Detect which cell encompasses the target text, then output its (X, Y) center coordinate. 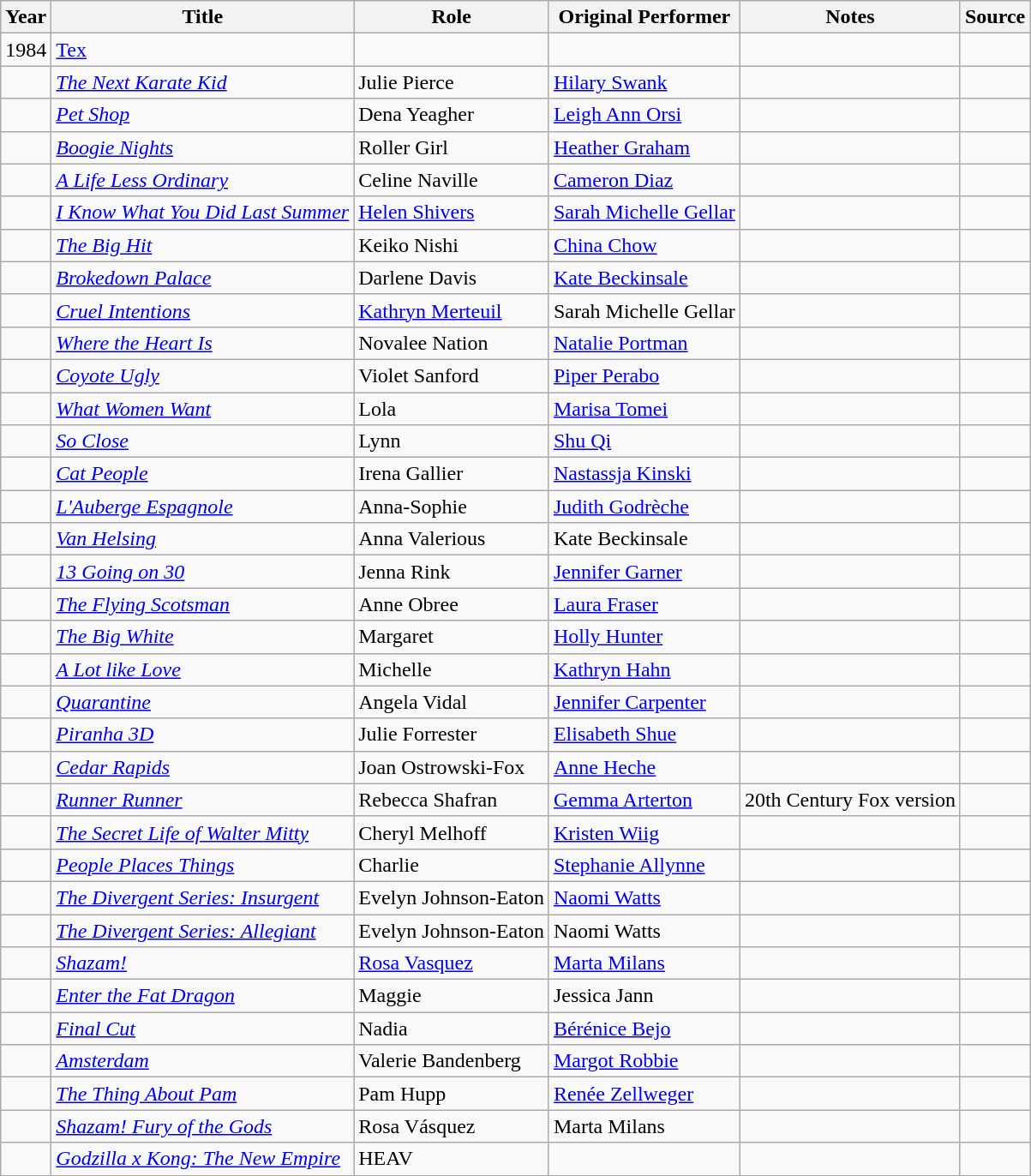
Amsterdam (202, 1061)
Gemma Arterton (644, 800)
Piper Perabo (644, 375)
Helen Shivers (452, 213)
Jennifer Carpenter (644, 702)
Joan Ostrowski-Fox (452, 767)
The Flying Scotsman (202, 604)
Anna-Sophie (452, 507)
Laura Fraser (644, 604)
Cat People (202, 474)
Angela Vidal (452, 702)
Jenna Rink (452, 572)
A Life Less Ordinary (202, 180)
Dena Yeagher (452, 115)
Charlie (452, 865)
Brokedown Palace (202, 278)
People Places Things (202, 865)
Cruel Intentions (202, 310)
Rosa Vasquez (452, 963)
Pam Hupp (452, 1094)
Roller Girl (452, 147)
The Big White (202, 637)
13 Going on 30 (202, 572)
Judith Godrèche (644, 507)
Title (202, 17)
Godzilla x Kong: The New Empire (202, 1159)
Year (26, 17)
China Chow (644, 245)
Tex (202, 50)
Kathryn Merteuil (452, 310)
Heather Graham (644, 147)
Rosa Vásquez (452, 1126)
Original Performer (644, 17)
Novalee Nation (452, 343)
A Lot like Love (202, 669)
Holly Hunter (644, 637)
Anna Valerious (452, 539)
Nastassja Kinski (644, 474)
1984 (26, 50)
Celine Naville (452, 180)
Cheryl Melhoff (452, 832)
Cameron Diaz (644, 180)
Shu Qi (644, 441)
Violet Sanford (452, 375)
Darlene Davis (452, 278)
The Big Hit (202, 245)
What Women Want (202, 409)
So Close (202, 441)
Rebecca Shafran (452, 800)
Anne Obree (452, 604)
Shazam! (202, 963)
Irena Gallier (452, 474)
Jennifer Garner (644, 572)
Renée Zellweger (644, 1094)
Kristen Wiig (644, 832)
Natalie Portman (644, 343)
The Divergent Series: Allegiant (202, 930)
Bérénice Bejo (644, 1029)
Final Cut (202, 1029)
Shazam! Fury of the Gods (202, 1126)
Keiko Nishi (452, 245)
Valerie Bandenberg (452, 1061)
Lynn (452, 441)
Julie Forrester (452, 735)
Lola (452, 409)
Kathryn Hahn (644, 669)
Boogie Nights (202, 147)
Source (994, 17)
20th Century Fox version (850, 800)
Marisa Tomei (644, 409)
Jessica Jann (644, 996)
Notes (850, 17)
Van Helsing (202, 539)
L'Auberge Espagnole (202, 507)
Leigh Ann Orsi (644, 115)
Cedar Rapids (202, 767)
Where the Heart Is (202, 343)
Enter the Fat Dragon (202, 996)
I Know What You Did Last Summer (202, 213)
The Secret Life of Walter Mitty (202, 832)
Anne Heche (644, 767)
Stephanie Allynne (644, 865)
Margot Robbie (644, 1061)
HEAV (452, 1159)
The Next Karate Kid (202, 82)
Quarantine (202, 702)
Margaret (452, 637)
The Thing About Pam (202, 1094)
Elisabeth Shue (644, 735)
Coyote Ugly (202, 375)
The Divergent Series: Insurgent (202, 897)
Michelle (452, 669)
Julie Pierce (452, 82)
Runner Runner (202, 800)
Hilary Swank (644, 82)
Pet Shop (202, 115)
Maggie (452, 996)
Nadia (452, 1029)
Role (452, 17)
Piranha 3D (202, 735)
